Output the [X, Y] coordinate of the center of the cell containing the given text.  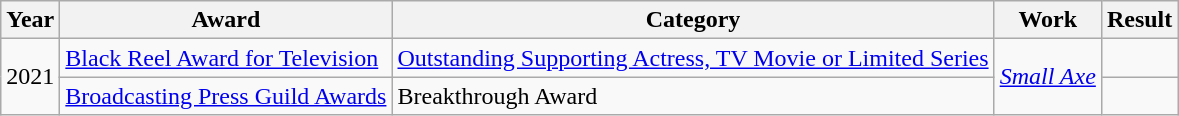
Broadcasting Press Guild Awards [226, 96]
Year [30, 20]
2021 [30, 77]
Result [1139, 20]
Breakthrough Award [693, 96]
Small Axe [1048, 77]
Outstanding Supporting Actress, TV Movie or Limited Series [693, 58]
Work [1048, 20]
Category [693, 20]
Black Reel Award for Television [226, 58]
Award [226, 20]
